Return the [X, Y] coordinate for the center point of the cell that contains the specified text.  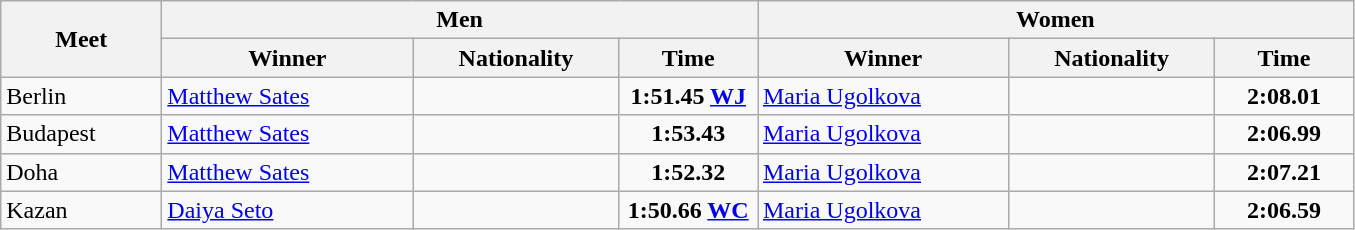
Men [460, 20]
1:50.66 WC [688, 210]
1:53.43 [688, 134]
1:51.45 WJ [688, 96]
Budapest [82, 134]
1:52.32 [688, 172]
Women [1056, 20]
Berlin [82, 96]
2:08.01 [1284, 96]
2:06.59 [1284, 210]
Meet [82, 39]
Daiya Seto [288, 210]
2:06.99 [1284, 134]
Doha [82, 172]
Kazan [82, 210]
2:07.21 [1284, 172]
